Search for the cell housing the specified text and yield its [x, y] center coordinate. 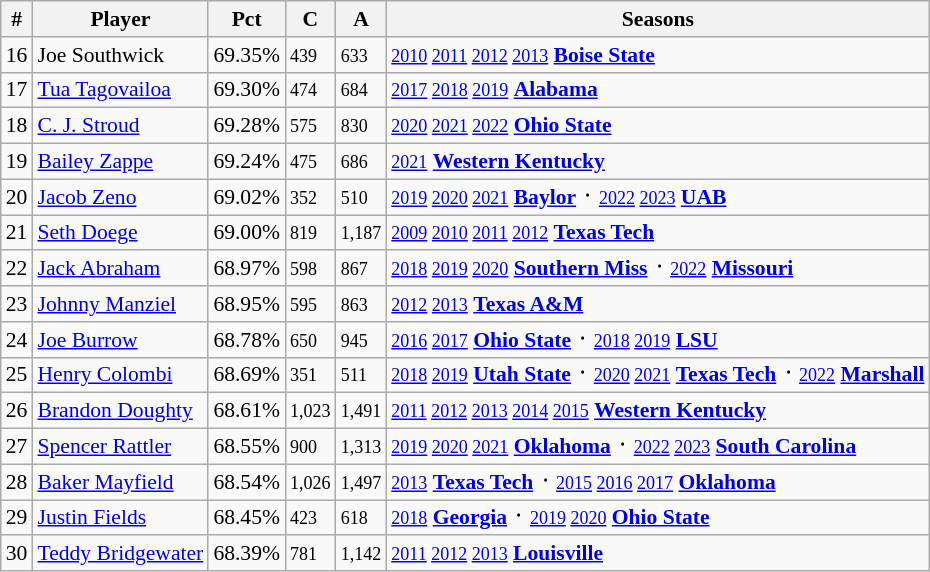
68.69% [246, 375]
29 [17, 518]
69.30% [246, 90]
595 [310, 304]
423 [310, 518]
68.61% [246, 411]
30 [17, 554]
867 [362, 269]
Joe Burrow [120, 340]
Pct [246, 19]
A [362, 19]
Tua Tagovailoa [120, 90]
1,313 [362, 447]
1,026 [310, 482]
2017 2018 2019 Alabama [658, 90]
24 [17, 340]
2013 Texas Tech ᛫ 2015 2016 2017 Oklahoma [658, 482]
Brandon Doughty [120, 411]
Bailey Zappe [120, 162]
511 [362, 375]
819 [310, 233]
2011 2012 2013 2014 2015 Western Kentucky [658, 411]
69.00% [246, 233]
900 [310, 447]
27 [17, 447]
2009 2010 2011 2012 Texas Tech [658, 233]
475 [310, 162]
2010 2011 2012 2013 Boise State [658, 55]
781 [310, 554]
352 [310, 197]
618 [362, 518]
18 [17, 126]
22 [17, 269]
C [310, 19]
Seasons [658, 19]
17 [17, 90]
945 [362, 340]
439 [310, 55]
Player [120, 19]
2019 2020 2021 Oklahoma ᛫ 2022 2023 South Carolina [658, 447]
68.95% [246, 304]
Johnny Manziel [120, 304]
68.55% [246, 447]
# [17, 19]
2018 2019 Utah State ᛫ 2020 2021 Texas Tech ᛫ 2022 Marshall [658, 375]
68.54% [246, 482]
598 [310, 269]
69.02% [246, 197]
20 [17, 197]
1,491 [362, 411]
16 [17, 55]
Jacob Zeno [120, 197]
28 [17, 482]
2018 Georgia ᛫ 2019 2020 Ohio State [658, 518]
351 [310, 375]
863 [362, 304]
68.39% [246, 554]
686 [362, 162]
Seth Doege [120, 233]
Joe Southwick [120, 55]
684 [362, 90]
69.24% [246, 162]
633 [362, 55]
1,497 [362, 482]
Justin Fields [120, 518]
26 [17, 411]
69.35% [246, 55]
68.97% [246, 269]
25 [17, 375]
474 [310, 90]
650 [310, 340]
Teddy Bridgewater [120, 554]
68.45% [246, 518]
1,187 [362, 233]
2020 2021 2022 Ohio State [658, 126]
69.28% [246, 126]
23 [17, 304]
1,023 [310, 411]
68.78% [246, 340]
Baker Mayfield [120, 482]
2018 2019 2020 Southern Miss ᛫ 2022 Missouri [658, 269]
575 [310, 126]
Spencer Rattler [120, 447]
2021 Western Kentucky [658, 162]
Henry Colombi [120, 375]
Jack Abraham [120, 269]
510 [362, 197]
2016 2017 Ohio State ᛫ 2018 2019 LSU [658, 340]
1,142 [362, 554]
19 [17, 162]
2011 2012 2013 Louisville [658, 554]
2019 2020 2021 Baylor ᛫ 2022 2023 UAB [658, 197]
2012 2013 Texas A&M [658, 304]
C. J. Stroud [120, 126]
21 [17, 233]
830 [362, 126]
